For the text-containing cell, return its midpoint in (X, Y) coordinate format. 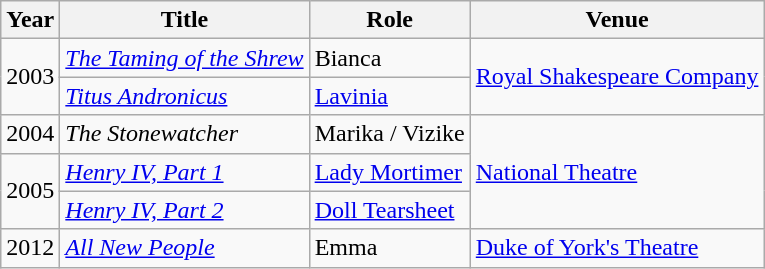
Henry IV, Part 2 (184, 210)
Role (390, 20)
2012 (30, 248)
Title (184, 20)
Lady Mortimer (390, 172)
Venue (617, 20)
Royal Shakespeare Company (617, 77)
2004 (30, 134)
The Taming of the Shrew (184, 58)
The Stonewatcher (184, 134)
Doll Tearsheet (390, 210)
Year (30, 20)
Marika / Vizike (390, 134)
Emma (390, 248)
Bianca (390, 58)
2003 (30, 77)
Henry IV, Part 1 (184, 172)
Duke of York's Theatre (617, 248)
2005 (30, 191)
All New People (184, 248)
Lavinia (390, 96)
National Theatre (617, 172)
Titus Andronicus (184, 96)
